Extract the (x, y) coordinate from the center of the cell holding the provided text.  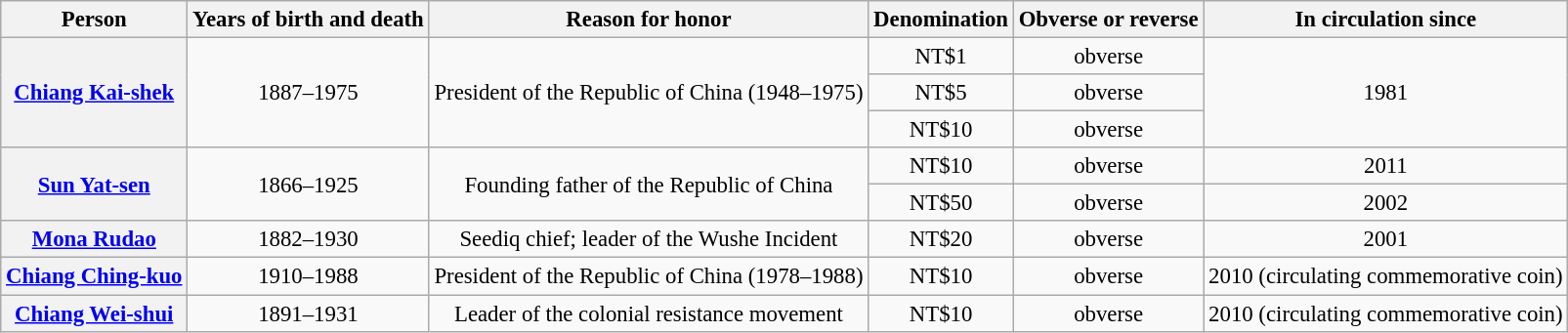
NT$1 (942, 57)
Chiang Kai-shek (94, 94)
NT$5 (942, 93)
Founding father of the Republic of China (649, 184)
NT$50 (942, 203)
President of the Republic of China (1948–1975) (649, 94)
Obverse or reverse (1108, 20)
1891–1931 (309, 313)
1910–1988 (309, 276)
Denomination (942, 20)
Mona Rudao (94, 239)
Chiang Wei-shui (94, 313)
Person (94, 20)
1866–1925 (309, 184)
2001 (1385, 239)
Years of birth and death (309, 20)
1981 (1385, 94)
Reason for honor (649, 20)
Leader of the colonial resistance movement (649, 313)
Sun Yat-sen (94, 184)
2002 (1385, 203)
Chiang Ching-kuo (94, 276)
NT$20 (942, 239)
1882–1930 (309, 239)
President of the Republic of China (1978–1988) (649, 276)
2011 (1385, 166)
Seediq chief; leader of the Wushe Incident (649, 239)
In circulation since (1385, 20)
1887–1975 (309, 94)
